Pinpoint the cell where the given text exists, returning its (X, Y) midpoint coordinate. 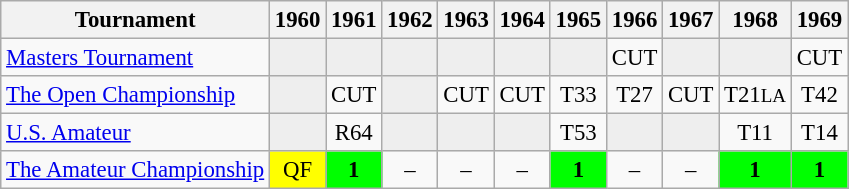
1961 (354, 20)
QF (298, 170)
T21LA (756, 95)
1964 (522, 20)
1968 (756, 20)
T14 (819, 133)
1962 (410, 20)
1967 (691, 20)
1963 (466, 20)
T11 (756, 133)
T33 (578, 95)
The Amateur Championship (136, 170)
Tournament (136, 20)
R64 (354, 133)
U.S. Amateur (136, 133)
The Open Championship (136, 95)
1966 (634, 20)
1965 (578, 20)
1960 (298, 20)
T53 (578, 133)
T27 (634, 95)
T42 (819, 95)
Masters Tournament (136, 58)
1969 (819, 20)
